Search for the cell housing the specified text and yield its [x, y] center coordinate. 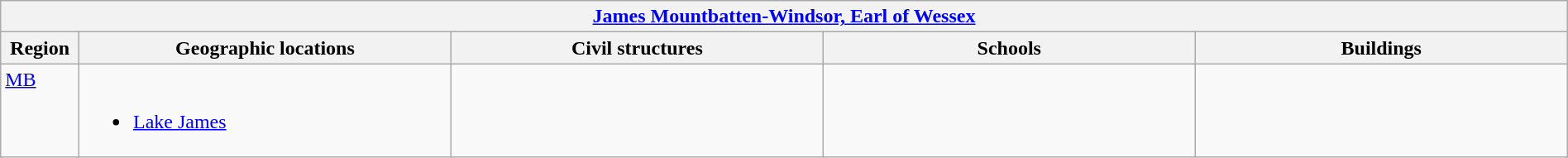
Region [40, 48]
Schools [1009, 48]
MB [40, 111]
Civil structures [637, 48]
Buildings [1381, 48]
James Mountbatten-Windsor, Earl of Wessex [784, 17]
Geographic locations [265, 48]
Lake James [265, 111]
